Detect which cell encompasses the target text, then output its (X, Y) center coordinate. 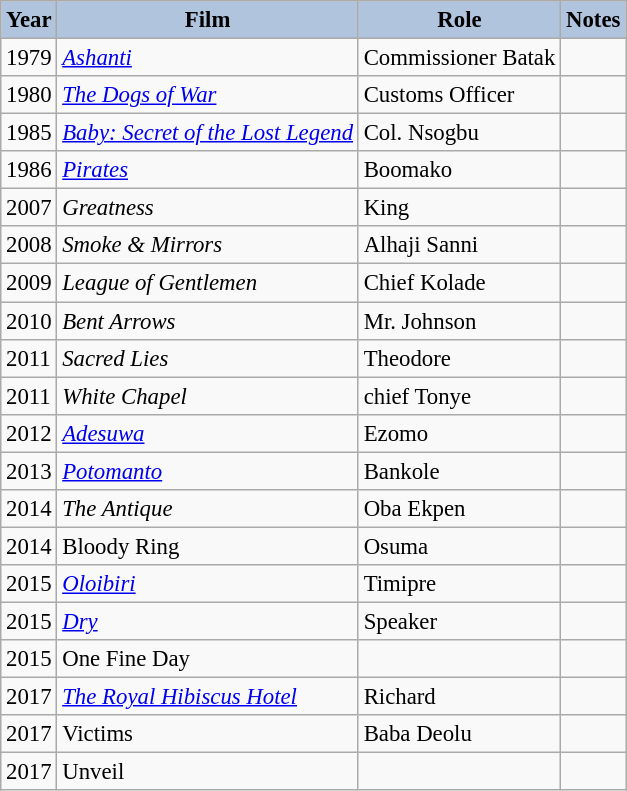
Timipre (459, 584)
Sacred Lies (208, 358)
Boomako (459, 170)
League of Gentlemen (208, 283)
2010 (29, 321)
The Antique (208, 509)
Oloibiri (208, 584)
Richard (459, 697)
1986 (29, 170)
The Royal Hibiscus Hotel (208, 697)
Year (29, 20)
Alhaji Sanni (459, 245)
Smoke & Mirrors (208, 245)
Dry (208, 621)
1979 (29, 58)
Potomanto (208, 471)
White Chapel (208, 396)
2009 (29, 283)
Victims (208, 734)
Ezomo (459, 433)
Mr. Johnson (459, 321)
Commissioner Batak (459, 58)
Film (208, 20)
2013 (29, 471)
2008 (29, 245)
2012 (29, 433)
Role (459, 20)
Greatness (208, 208)
Bloody Ring (208, 546)
1980 (29, 95)
Col. Nsogbu (459, 133)
Chief Kolade (459, 283)
One Fine Day (208, 659)
2007 (29, 208)
Baby: Secret of the Lost Legend (208, 133)
Osuma (459, 546)
Ashanti (208, 58)
Pirates (208, 170)
Bankole (459, 471)
chief Tonye (459, 396)
Theodore (459, 358)
Adesuwa (208, 433)
1985 (29, 133)
Unveil (208, 772)
Bent Arrows (208, 321)
Oba Ekpen (459, 509)
King (459, 208)
Baba Deolu (459, 734)
Speaker (459, 621)
The Dogs of War (208, 95)
Notes (594, 20)
Customs Officer (459, 95)
